Detect which cell encompasses the target text, then output its [x, y] center coordinate. 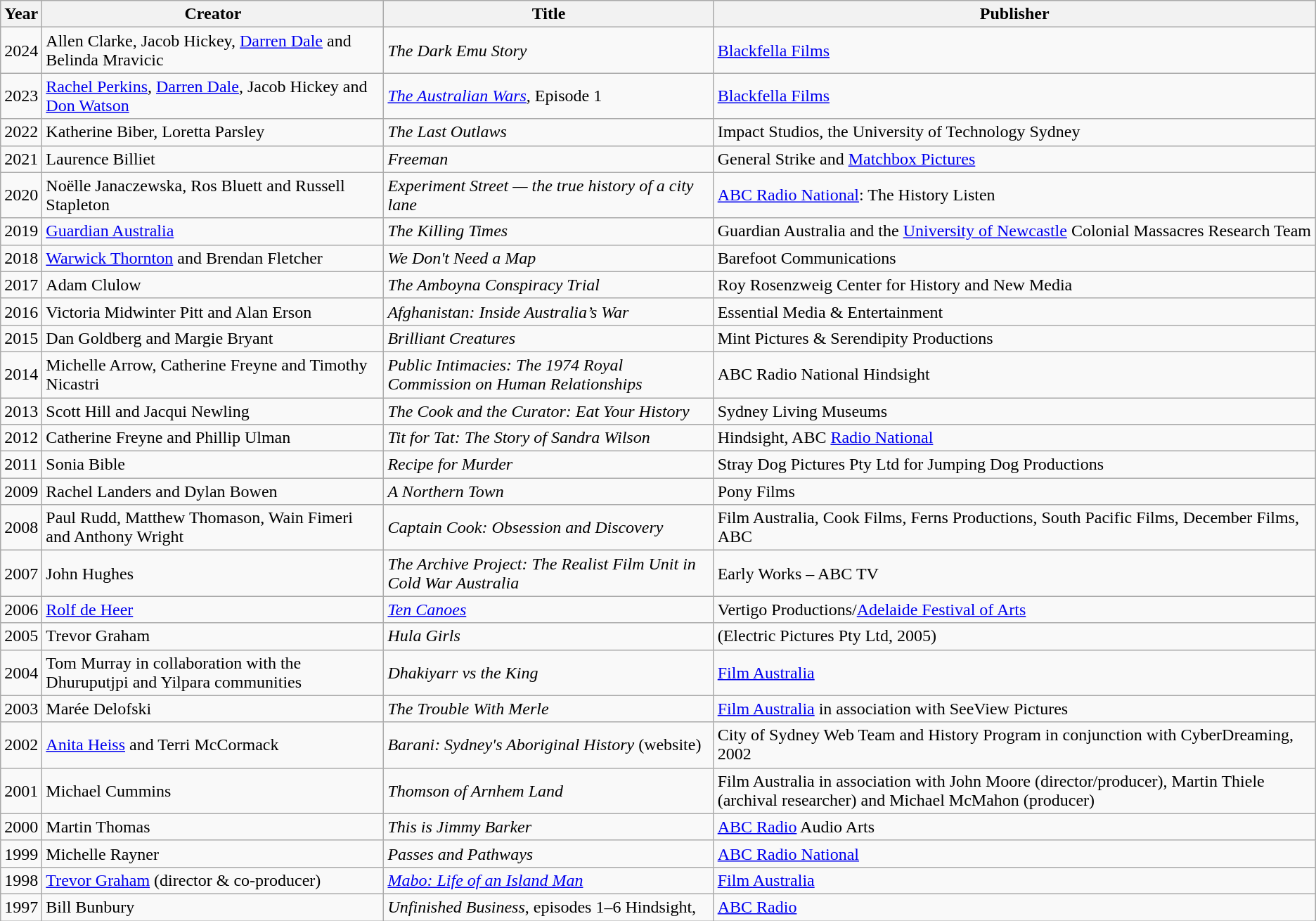
Anita Heiss and Terri McCormack [213, 745]
Hindsight, ABC Radio National [1014, 438]
Passes and Pathways [548, 854]
Noëlle Janaczewska, Ros Bluett and Russell Stapleton [213, 195]
2012 [21, 438]
Paul Rudd, Matthew Thomason, Wain Fimeri and Anthony Wright [213, 527]
1999 [21, 854]
Year [21, 14]
2013 [21, 411]
2023 [21, 96]
The Last Outlaws [548, 132]
2008 [21, 527]
Trevor Graham [213, 636]
2004 [21, 672]
Creator [213, 14]
Early Works – ABC TV [1014, 574]
Ten Canoes [548, 610]
2001 [21, 790]
Catherine Freyne and Phillip Ulman [213, 438]
ABC Radio Audio Arts [1014, 827]
2006 [21, 610]
Vertigo Productions/Adelaide Festival of Arts [1014, 610]
Guardian Australia [213, 231]
Roy Rosenzweig Center for History and New Media [1014, 285]
The Archive Project: The Realist Film Unit in Cold War Australia [548, 574]
Film Australia in association with SeeView Pictures [1014, 709]
This is Jimmy Barker [548, 827]
The Australian Wars, Episode 1 [548, 96]
Allen Clarke, Jacob Hickey, Darren Dale and Belinda Mravicic [213, 51]
2005 [21, 636]
Tit for Tat: The Story of Sandra Wilson [548, 438]
Experiment Street — the true history of a city lane [548, 195]
General Strike and Matchbox Pictures [1014, 159]
Tom Murray in collaboration with the Dhuruputjpi and Yilpara communities [213, 672]
Dan Goldberg and Margie Bryant [213, 338]
Barefoot Communications [1014, 258]
2003 [21, 709]
2016 [21, 311]
Trevor Graham (director & co-producer) [213, 880]
Bill Bunbury [213, 907]
Captain Cook: Obsession and Discovery [548, 527]
2019 [21, 231]
The Amboyna Conspiracy Trial [548, 285]
2015 [21, 338]
2022 [21, 132]
Michelle Rayner [213, 854]
2007 [21, 574]
Title [548, 14]
Unfinished Business, episodes 1–6 Hindsight, [548, 907]
Laurence Billiet [213, 159]
Afghanistan: Inside Australia’s War [548, 311]
Warwick Thornton and Brendan Fletcher [213, 258]
Victoria Midwinter Pitt and Alan Erson [213, 311]
Marée Delofski [213, 709]
We Don't Need a Map [548, 258]
Pony Films [1014, 491]
ABC Radio National: The History Listen [1014, 195]
2000 [21, 827]
Mabo: Life of an Island Man [548, 880]
The Dark Emu Story [548, 51]
The Cook and the Curator: Eat Your History [548, 411]
Scott Hill and Jacqui Newling [213, 411]
Film Australia, Cook Films, Ferns Productions, South Pacific Films, December Films, ABC [1014, 527]
1997 [21, 907]
2020 [21, 195]
2009 [21, 491]
Hula Girls [548, 636]
Martin Thomas [213, 827]
Freeman [548, 159]
Katherine Biber, Loretta Parsley [213, 132]
A Northern Town [548, 491]
Stray Dog Pictures Pty Ltd for Jumping Dog Productions [1014, 465]
The Killing Times [548, 231]
Brilliant Creatures [548, 338]
Sydney Living Museums [1014, 411]
Rachel Perkins, Darren Dale, Jacob Hickey and Don Watson [213, 96]
Film Australia in association with John Moore (director/producer), Martin Thiele (archival researcher) and Michael McMahon (producer) [1014, 790]
City of Sydney Web Team and History Program in conjunction with CyberDreaming, 2002 [1014, 745]
1998 [21, 880]
2011 [21, 465]
Dhakiyarr vs the King [548, 672]
2002 [21, 745]
Adam Clulow [213, 285]
ABC Radio [1014, 907]
Publisher [1014, 14]
2017 [21, 285]
Sonia Bible [213, 465]
Rolf de Heer [213, 610]
Essential Media & Entertainment [1014, 311]
Guardian Australia and the University of Newcastle Colonial Massacres Research Team [1014, 231]
2024 [21, 51]
Michael Cummins [213, 790]
Recipe for Murder [548, 465]
Thomson of Arnhem Land [548, 790]
ABC Radio National [1014, 854]
Barani: Sydney's Aboriginal History (website) [548, 745]
Rachel Landers and Dylan Bowen [213, 491]
(Electric Pictures Pty Ltd, 2005) [1014, 636]
Impact Studios, the University of Technology Sydney [1014, 132]
The Trouble With Merle [548, 709]
Public Intimacies: The 1974 Royal Commission on Human Relationships [548, 374]
Michelle Arrow, Catherine Freyne and Timothy Nicastri [213, 374]
2021 [21, 159]
ABC Radio National Hindsight [1014, 374]
2018 [21, 258]
2014 [21, 374]
Mint Pictures & Serendipity Productions [1014, 338]
John Hughes [213, 574]
